For the text-containing cell, return its midpoint in [x, y] coordinate format. 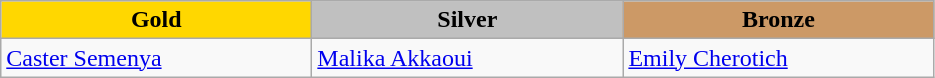
Gold [156, 20]
Bronze [778, 20]
Silver [468, 20]
Emily Cherotich [778, 58]
Malika Akkaoui [468, 58]
Caster Semenya [156, 58]
